Provide the [x, y] coordinate of the cell's center where the given text is located.  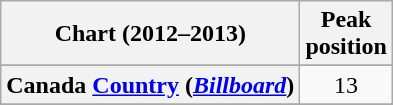
Peak position [346, 34]
Canada Country (Billboard) [150, 85]
Chart (2012–2013) [150, 34]
13 [346, 85]
